Provide the [X, Y] coordinate of the cell's center where the given text is located.  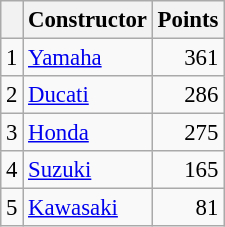
Kawasaki [88, 208]
1 [12, 58]
4 [12, 170]
361 [188, 58]
5 [12, 208]
81 [188, 208]
Suzuki [88, 170]
Constructor [88, 20]
3 [12, 133]
286 [188, 95]
165 [188, 170]
275 [188, 133]
Honda [88, 133]
Yamaha [88, 58]
Points [188, 20]
2 [12, 95]
Ducati [88, 95]
